Capture the cell that displays the provided text and extract its [x, y] central coordinate. 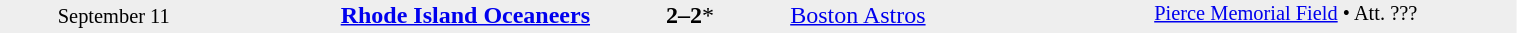
Boston Astros [971, 15]
Rhode Island Oceaneers [410, 15]
Pierce Memorial Field • Att. ??? [1335, 16]
September 11 [114, 16]
2–2* [690, 15]
